Return [x, y] of the center of cell containing provided text 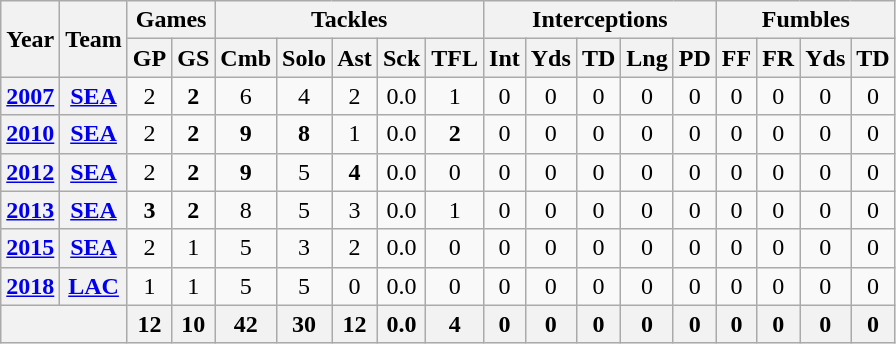
Interceptions [600, 20]
FF [736, 58]
TFL [455, 58]
Team [94, 39]
10 [194, 324]
42 [246, 324]
2015 [30, 248]
2007 [30, 96]
Ast [355, 58]
FR [778, 58]
2018 [30, 286]
Int [505, 58]
Sck [401, 58]
2013 [30, 210]
Lng [647, 58]
Games [170, 20]
Cmb [246, 58]
Solo [304, 58]
Year [30, 39]
6 [246, 96]
Fumbles [806, 20]
30 [304, 324]
GS [194, 58]
GP [149, 58]
PD [694, 58]
2012 [30, 172]
2010 [30, 134]
LAC [94, 286]
Tackles [350, 20]
